Identify which cell holds the provided text, then report its [X, Y] central coordinate. 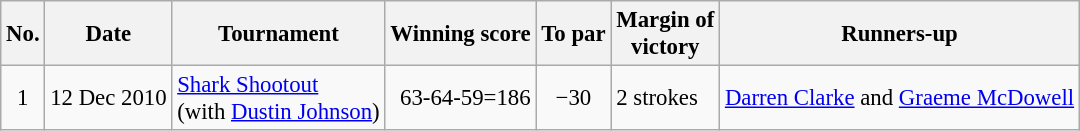
Date [108, 34]
63-64-59=186 [460, 98]
12 Dec 2010 [108, 98]
Shark Shootout(with Dustin Johnson) [278, 98]
Margin ofvictory [666, 34]
Darren Clarke and Graeme McDowell [900, 98]
−30 [574, 98]
No. [23, 34]
Runners-up [900, 34]
Tournament [278, 34]
To par [574, 34]
2 strokes [666, 98]
1 [23, 98]
Winning score [460, 34]
